Extract the (X, Y) coordinate from the center of the cell holding the provided text.  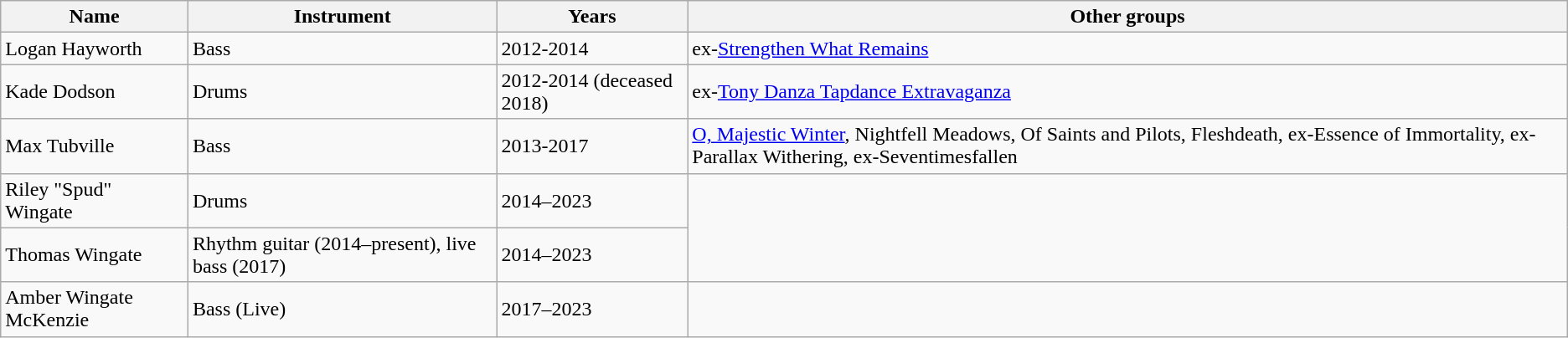
2013-2017 (592, 146)
O, Majestic Winter, Nightfell Meadows, Of Saints and Pilots, Fleshdeath, ex-Essence of Immortality, ex-Parallax Withering, ex-Seventimesfallen (1127, 146)
2012-2014 (592, 49)
Other groups (1127, 17)
Riley "Spud" Wingate (95, 201)
ex-Tony Danza Tapdance Extravaganza (1127, 92)
Kade Dodson (95, 92)
Instrument (342, 17)
Years (592, 17)
2012-2014 (deceased 2018) (592, 92)
Thomas Wingate (95, 254)
Max Tubville (95, 146)
Logan Hayworth (95, 49)
Amber Wingate McKenzie (95, 310)
Rhythm guitar (2014–present), live bass (2017) (342, 254)
ex-Strengthen What Remains (1127, 49)
2017–2023 (592, 310)
Bass (Live) (342, 310)
Name (95, 17)
